Identify which cell holds the provided text, then report its [X, Y] central coordinate. 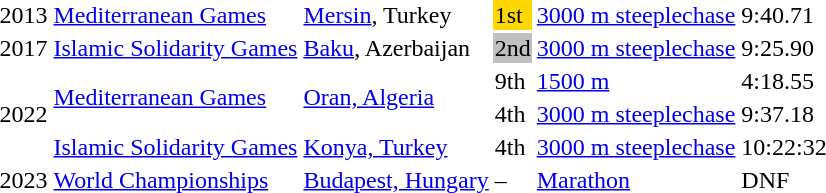
Oran, Algeria [396, 98]
2nd [512, 48]
9th [512, 81]
Konya, Turkey [396, 147]
Mersin, Turkey [396, 15]
1500 m [636, 81]
Baku, Azerbaijan [396, 48]
1st [512, 15]
